For the text-containing cell, return its midpoint in [X, Y] coordinate format. 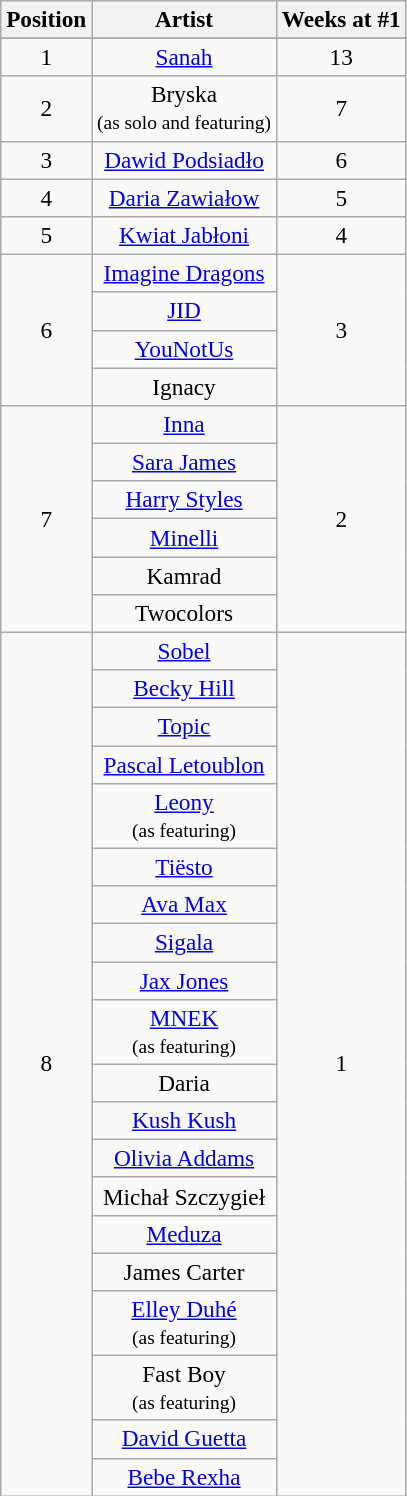
Weeks at #1 [341, 19]
Inna [184, 424]
Fast Boy(as featuring) [184, 1388]
13 [341, 57]
Bebe Rexha [184, 1477]
MNEK(as featuring) [184, 1032]
James Carter [184, 1271]
David Guetta [184, 1439]
Minelli [184, 537]
Michał Szczygieł [184, 1196]
Position [46, 19]
Sobel [184, 651]
Topic [184, 726]
Kush Kush [184, 1120]
Tiësto [184, 867]
Ignacy [184, 386]
Sanah [184, 57]
JID [184, 311]
Meduza [184, 1234]
Jax Jones [184, 980]
Sara James [184, 462]
Imagine Dragons [184, 273]
Daria [184, 1083]
YouNotUs [184, 349]
Elley Duhé(as featuring) [184, 1322]
Ava Max [184, 904]
Becky Hill [184, 689]
8 [46, 1064]
Bryska(as solo and featuring) [184, 108]
Artist [184, 19]
Pascal Letoublon [184, 764]
Sigala [184, 942]
Harry Styles [184, 500]
Kamrad [184, 575]
Leony(as featuring) [184, 816]
Twocolors [184, 613]
Olivia Addams [184, 1158]
Kwiat Jabłoni [184, 235]
Daria Zawiałow [184, 197]
Dawid Podsiadło [184, 160]
